From the cell containing the given text, extract its center point as [x, y] coordinate. 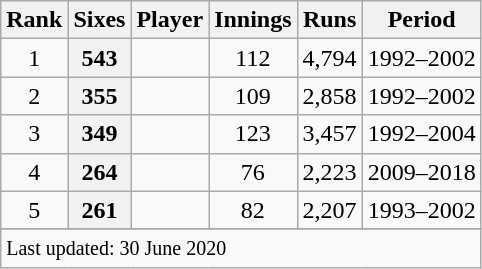
2,858 [330, 96]
2009–2018 [422, 172]
3,457 [330, 134]
Runs [330, 20]
82 [253, 210]
3 [34, 134]
349 [100, 134]
2 [34, 96]
Innings [253, 20]
4 [34, 172]
543 [100, 58]
Sixes [100, 20]
76 [253, 172]
Period [422, 20]
1993–2002 [422, 210]
5 [34, 210]
123 [253, 134]
261 [100, 210]
1992–2004 [422, 134]
2,223 [330, 172]
Rank [34, 20]
Last updated: 30 June 2020 [241, 248]
2,207 [330, 210]
Player [170, 20]
264 [100, 172]
4,794 [330, 58]
112 [253, 58]
355 [100, 96]
1 [34, 58]
109 [253, 96]
